Identify which cell holds the provided text, then report its (X, Y) central coordinate. 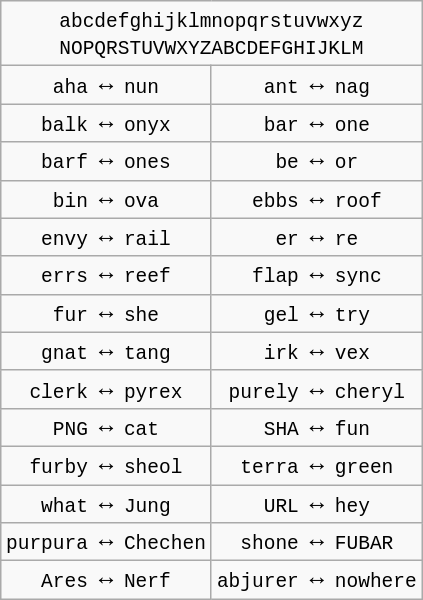
bar ↔ one (316, 123)
furby ↔ sheol (106, 465)
URL ↔ hey (316, 503)
abjurer ↔ nowhere (316, 580)
aha ↔ nun (106, 85)
purpura ↔ Chechen (106, 542)
clerk ↔ pyrex (106, 389)
gel ↔ try (316, 313)
Ares ↔ Nerf (106, 580)
gnat ↔ tang (106, 351)
er ↔ re (316, 237)
fur ↔ she (106, 313)
shone ↔ FUBAR (316, 542)
barf ↔ ones (106, 161)
envy ↔ rail (106, 237)
ant ↔ nag (316, 85)
SHA ↔ fun (316, 427)
what ↔ Jung (106, 503)
balk ↔ onyx (106, 123)
irk ↔ vex (316, 351)
be ↔ or (316, 161)
bin ↔ ova (106, 199)
errs ↔ reef (106, 275)
PNG ↔ cat (106, 427)
ebbs ↔ roof (316, 199)
abcdefghijklmnopqrstuvwxyzNOPQRSTUVWXYZABCDEFGHIJKLM (211, 34)
terra ↔ green (316, 465)
flap ↔ sync (316, 275)
purely ↔ cheryl (316, 389)
